Search for the cell housing the specified text and yield its [X, Y] center coordinate. 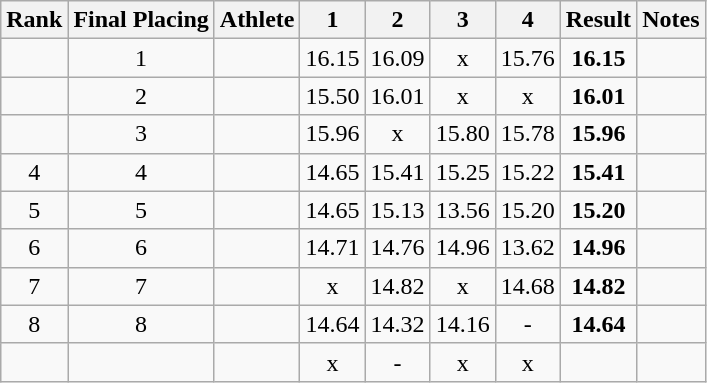
14.16 [462, 324]
15.80 [462, 134]
Result [598, 20]
Athlete [257, 20]
16.09 [398, 58]
14.32 [398, 324]
14.71 [332, 248]
15.76 [528, 58]
13.62 [528, 248]
14.68 [528, 286]
15.13 [398, 210]
Rank [34, 20]
13.56 [462, 210]
15.50 [332, 96]
Final Placing [141, 20]
Notes [671, 20]
15.22 [528, 172]
14.76 [398, 248]
15.25 [462, 172]
15.78 [528, 134]
